Determine the [X, Y] coordinate at the center of the cell enclosing the given text.  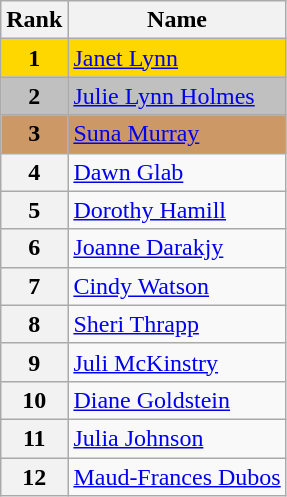
Julie Lynn Holmes [177, 96]
2 [34, 96]
6 [34, 248]
Joanne Darakjy [177, 248]
10 [34, 400]
9 [34, 362]
4 [34, 172]
Sheri Thrapp [177, 324]
Juli McKinstry [177, 362]
Julia Johnson [177, 438]
1 [34, 58]
12 [34, 477]
7 [34, 286]
Dawn Glab [177, 172]
Rank [34, 20]
3 [34, 134]
Suna Murray [177, 134]
Cindy Watson [177, 286]
11 [34, 438]
Name [177, 20]
5 [34, 210]
Diane Goldstein [177, 400]
8 [34, 324]
Janet Lynn [177, 58]
Dorothy Hamill [177, 210]
Maud-Frances Dubos [177, 477]
